Identify which cell holds the provided text, then report its [X, Y] central coordinate. 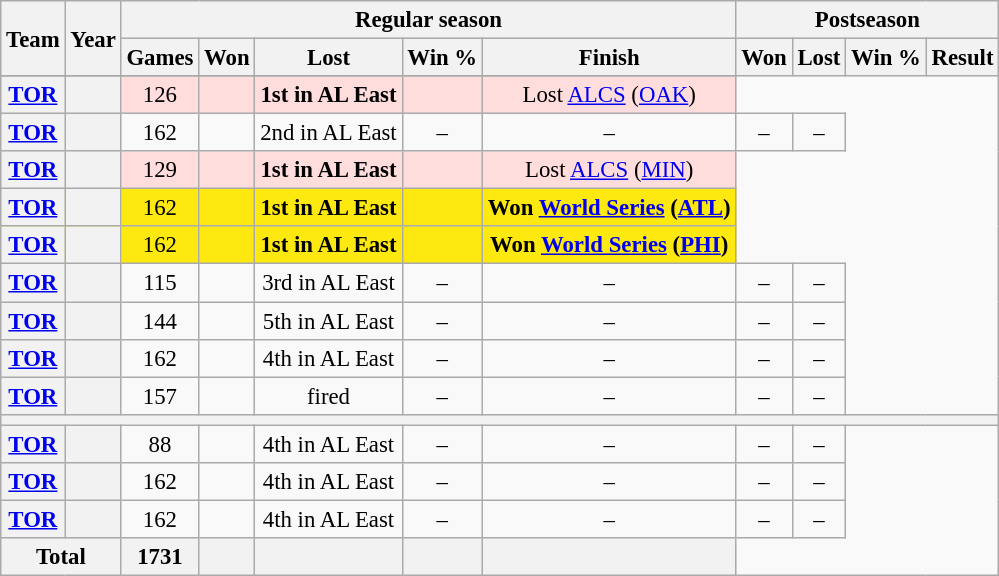
Games [160, 58]
88 [160, 444]
Year [93, 38]
2nd in AL East [328, 133]
Postseason [868, 20]
Regular season [428, 20]
115 [160, 283]
Finish [608, 58]
157 [160, 396]
Total [61, 557]
129 [160, 170]
Lost ALCS (MIN) [608, 170]
Lost ALCS (OAK) [608, 95]
3rd in AL East [328, 283]
Won World Series (ATL) [608, 208]
Won World Series (PHI) [608, 245]
5th in AL East [328, 321]
Result [962, 58]
fired [328, 396]
126 [160, 95]
Team [33, 38]
1731 [160, 557]
144 [160, 321]
